Search for the cell housing the specified text and yield its (x, y) center coordinate. 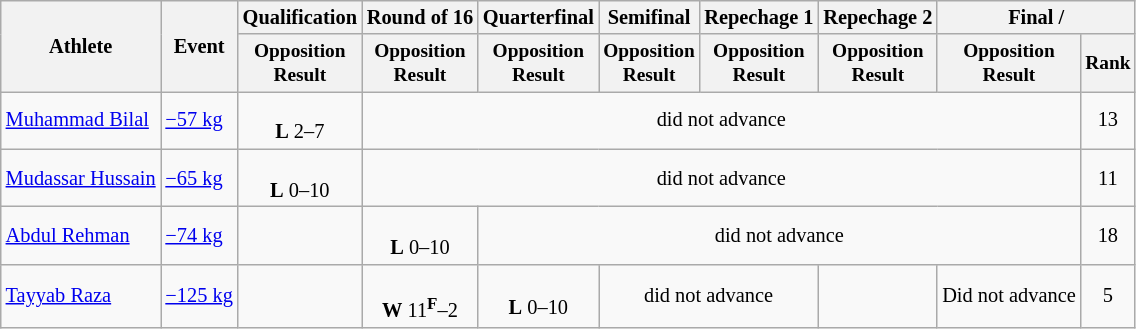
Muhammad Bilal (81, 120)
Athlete (81, 46)
Round of 16 (420, 17)
Final / (1036, 17)
L 2–7 (300, 120)
Repechage 1 (758, 17)
Mudassar Hussain (81, 178)
−74 kg (198, 236)
13 (1108, 120)
Event (198, 46)
−125 kg (198, 296)
−57 kg (198, 120)
5 (1108, 296)
Repechage 2 (878, 17)
18 (1108, 236)
Abdul Rehman (81, 236)
Qualification (300, 17)
Tayyab Raza (81, 296)
Quarterfinal (538, 17)
Rank (1108, 62)
W 11F–2 (420, 296)
11 (1108, 178)
Did not advance (1008, 296)
Semifinal (650, 17)
−65 kg (198, 178)
